Find where the given text appears and provide that cell's center as [x, y] coordinate. 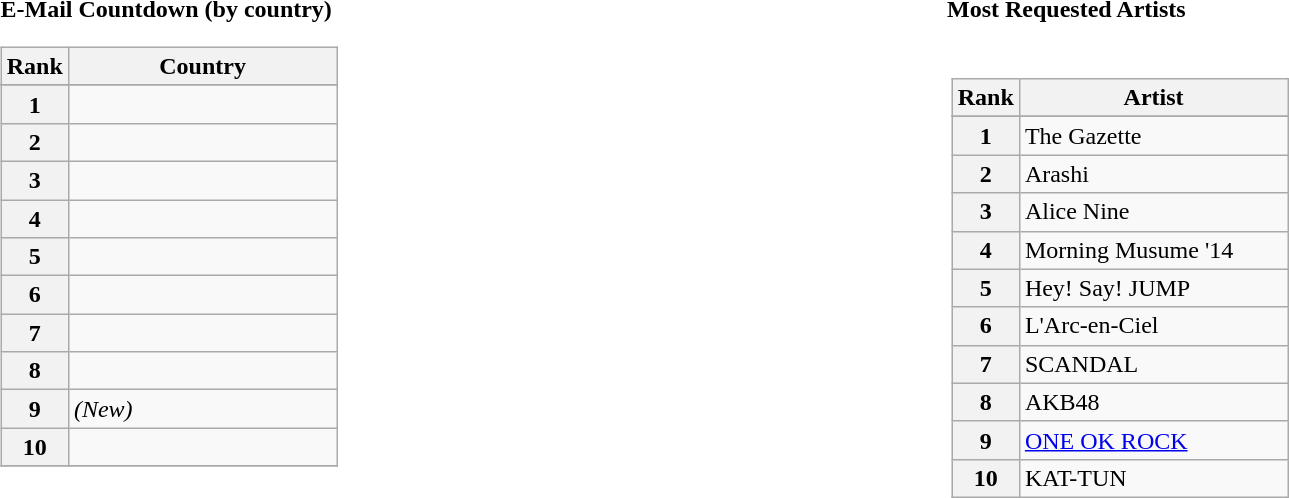
KAT-TUN [1153, 478]
AKB48 [1153, 402]
(New) [202, 409]
Country [202, 66]
Hey! Say! JUMP [1153, 288]
Artist [1153, 98]
SCANDAL [1153, 364]
Alice Nine [1153, 212]
Morning Musume '14 [1153, 250]
ONE OK ROCK [1153, 440]
L'Arc-en-Ciel [1153, 326]
Arashi [1153, 174]
The Gazette [1153, 136]
